Provide the [x, y] coordinate of the cell's center where the given text is located.  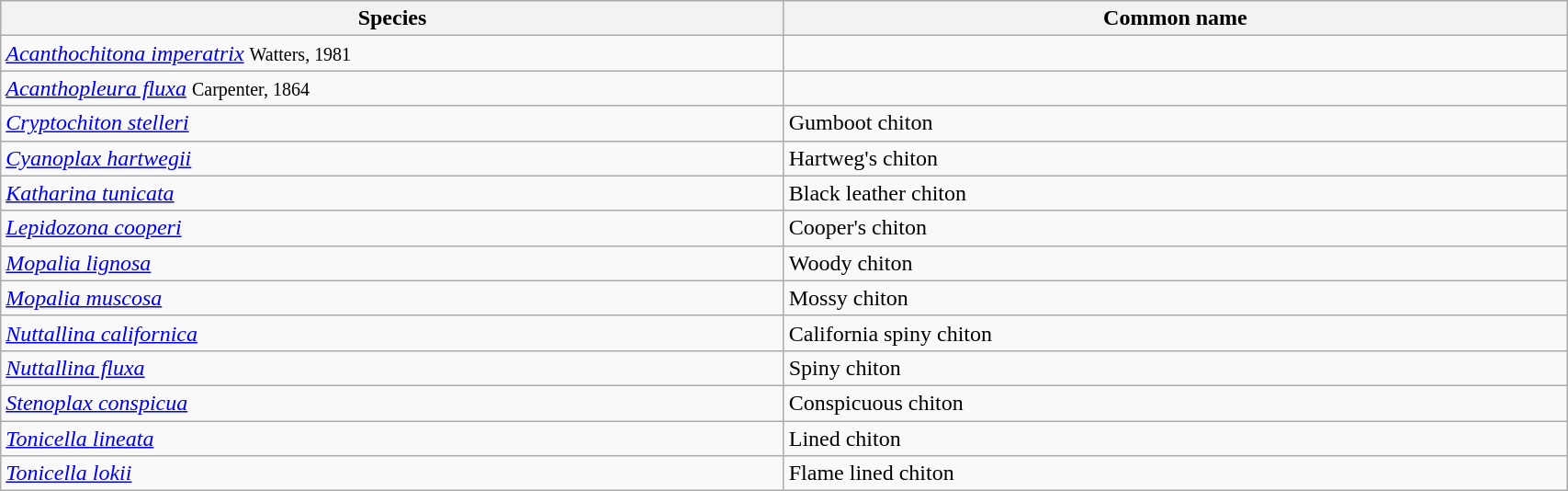
Cooper's chiton [1175, 228]
Woody chiton [1175, 263]
Nuttallina fluxa [392, 368]
Gumboot chiton [1175, 123]
Tonicella lineata [392, 439]
Conspicuous chiton [1175, 403]
Cyanoplax hartwegii [392, 158]
Nuttallina californica [392, 333]
Hartweg's chiton [1175, 158]
Flame lined chiton [1175, 474]
California spiny chiton [1175, 333]
Mopalia muscosa [392, 298]
Acanthopleura fluxa Carpenter, 1864 [392, 88]
Tonicella lokii [392, 474]
Cryptochiton stelleri [392, 123]
Lepidozona cooperi [392, 228]
Katharina tunicata [392, 193]
Acanthochitona imperatrix Watters, 1981 [392, 53]
Black leather chiton [1175, 193]
Species [392, 18]
Spiny chiton [1175, 368]
Common name [1175, 18]
Stenoplax conspicua [392, 403]
Mopalia lignosa [392, 263]
Lined chiton [1175, 439]
Mossy chiton [1175, 298]
